Find where the given text appears and provide that cell's center as (x, y) coordinate. 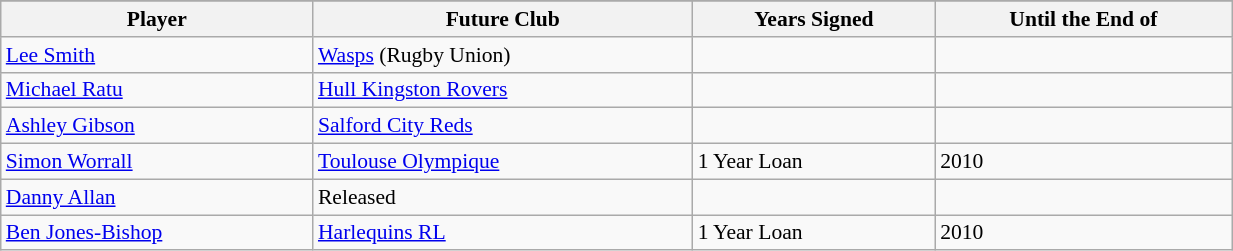
Wasps (Rugby Union) (503, 55)
Michael Ratu (157, 90)
Future Club (503, 19)
Danny Allan (157, 197)
Released (503, 197)
Ben Jones-Bishop (157, 233)
Salford City Reds (503, 126)
Player (157, 19)
Hull Kingston Rovers (503, 90)
Lee Smith (157, 55)
Until the End of (1084, 19)
Years Signed (814, 19)
Ashley Gibson (157, 126)
Toulouse Olympique (503, 162)
Simon Worrall (157, 162)
Harlequins RL (503, 233)
